Output the [x, y] coordinate of the center of the cell containing the given text.  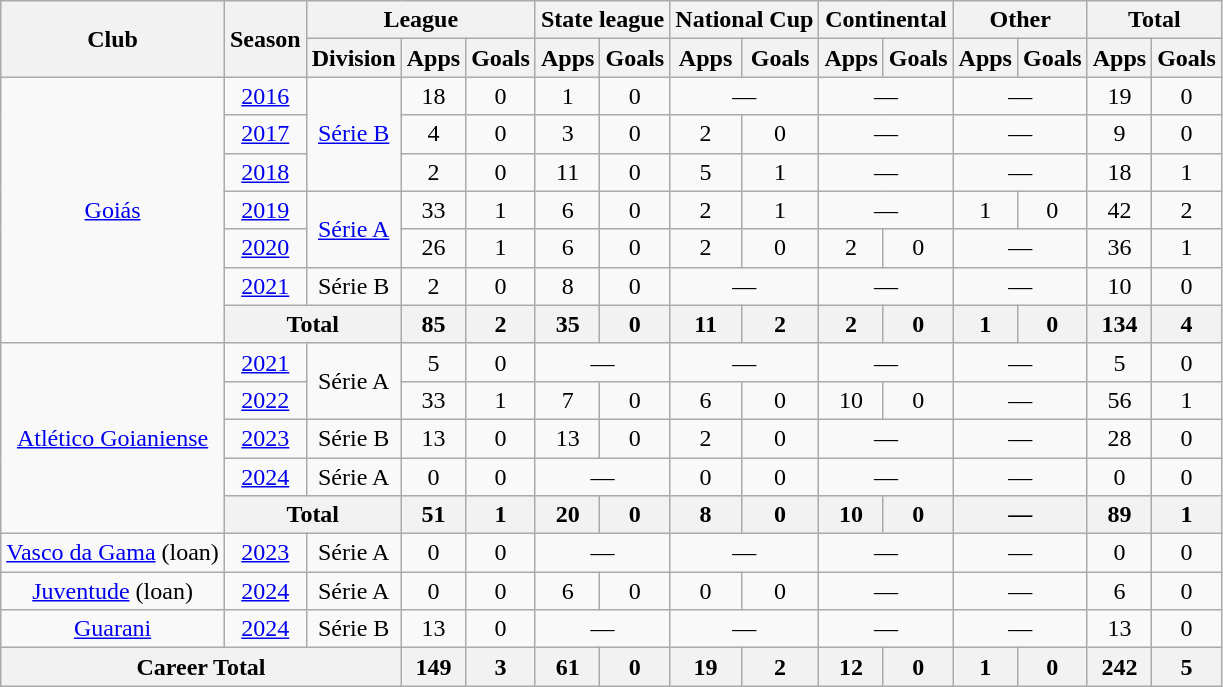
Guarani [113, 629]
42 [1119, 210]
National Cup [744, 20]
2022 [265, 400]
51 [433, 515]
35 [567, 324]
Other [1020, 20]
2018 [265, 172]
2020 [265, 248]
12 [851, 667]
242 [1119, 667]
7 [567, 400]
Vasco da Gama (loan) [113, 553]
89 [1119, 515]
2016 [265, 96]
Season [265, 39]
Club [113, 39]
149 [433, 667]
56 [1119, 400]
134 [1119, 324]
Juventude (loan) [113, 591]
36 [1119, 248]
State league [602, 20]
28 [1119, 438]
Continental [886, 20]
Career Total [201, 667]
9 [1119, 134]
2017 [265, 134]
20 [567, 515]
85 [433, 324]
Division [354, 58]
League [420, 20]
Atlético Goianiense [113, 438]
2019 [265, 210]
Goiás [113, 210]
26 [433, 248]
61 [567, 667]
